Identify which cell holds the provided text, then report its (X, Y) central coordinate. 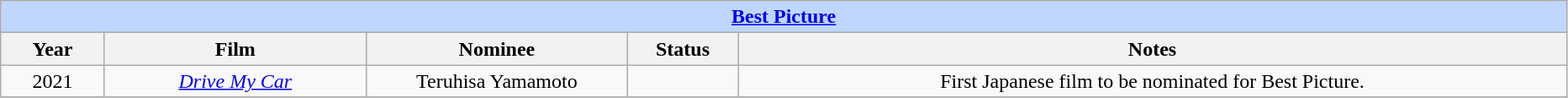
Film (235, 49)
Nominee (496, 49)
Notes (1153, 49)
Best Picture (784, 17)
Year (53, 49)
2021 (53, 81)
Drive My Car (235, 81)
Teruhisa Yamamoto (496, 81)
First Japanese film to be nominated for Best Picture. (1153, 81)
Status (683, 49)
